Identify which cell holds the provided text, then report its (x, y) central coordinate. 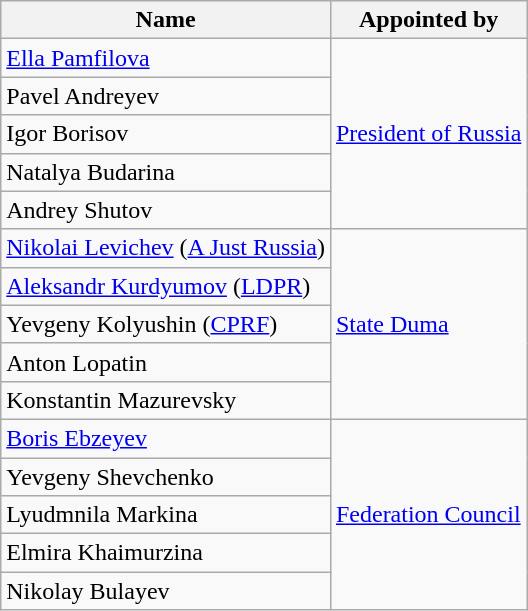
Yevgeny Kolyushin (CPRF) (166, 324)
Konstantin Mazurevsky (166, 400)
Federation Council (428, 514)
Pavel Andreyev (166, 96)
Aleksandr Kurdyumov (LDPR) (166, 286)
Appointed by (428, 20)
Ella Pamfilova (166, 58)
Anton Lopatin (166, 362)
Boris Ebzeyev (166, 438)
President of Russia (428, 134)
State Duma (428, 324)
Andrey Shutov (166, 210)
Yevgeny Shevchenko (166, 477)
Lyudmnila Markina (166, 515)
Nikolai Levichev (A Just Russia) (166, 248)
Elmira Khaimurzina (166, 553)
Natalya Budarina (166, 172)
Nikolay Bulayev (166, 591)
Name (166, 20)
Igor Borisov (166, 134)
